Capture the cell that displays the provided text and extract its [X, Y] central coordinate. 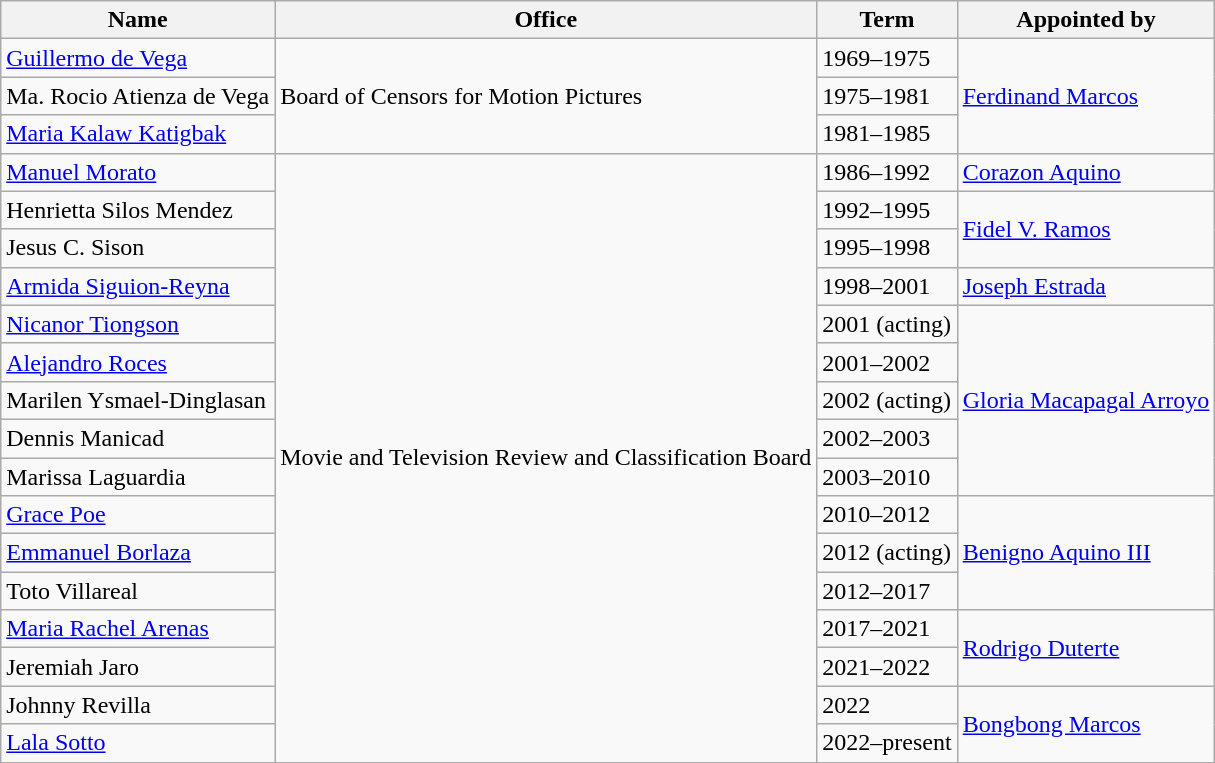
1995–1998 [887, 248]
2001–2002 [887, 362]
Nicanor Tiongson [138, 324]
Henrietta Silos Mendez [138, 210]
1986–1992 [887, 172]
1975–1981 [887, 96]
Ferdinand Marcos [1086, 96]
Joseph Estrada [1086, 286]
Jeremiah Jaro [138, 667]
1992–1995 [887, 210]
Jesus C. Sison [138, 248]
1969–1975 [887, 58]
Movie and Television Review and Classification Board [546, 458]
Name [138, 20]
Johnny Revilla [138, 705]
Emmanuel Borlaza [138, 553]
Rodrigo Duterte [1086, 648]
Appointed by [1086, 20]
Marissa Laguardia [138, 477]
Manuel Morato [138, 172]
Dennis Manicad [138, 438]
2010–2012 [887, 515]
Maria Kalaw Katigbak [138, 134]
2001 (acting) [887, 324]
Toto Villareal [138, 591]
2002 (acting) [887, 400]
2017–2021 [887, 629]
Maria Rachel Arenas [138, 629]
2002–2003 [887, 438]
Board of Censors for Motion Pictures [546, 96]
2022–present [887, 743]
Corazon Aquino [1086, 172]
Lala Sotto [138, 743]
2021–2022 [887, 667]
Office [546, 20]
Fidel V. Ramos [1086, 229]
1981–1985 [887, 134]
2022 [887, 705]
2003–2010 [887, 477]
Gloria Macapagal Arroyo [1086, 400]
Marilen Ysmael-Dinglasan [138, 400]
Bongbong Marcos [1086, 724]
2012–2017 [887, 591]
Benigno Aquino III [1086, 553]
1998–2001 [887, 286]
Grace Poe [138, 515]
Armida Siguion-Reyna [138, 286]
Term [887, 20]
2012 (acting) [887, 553]
Ma. Rocio Atienza de Vega [138, 96]
Guillermo de Vega [138, 58]
Alejandro Roces [138, 362]
